Identify which cell holds the provided text, then report its [X, Y] central coordinate. 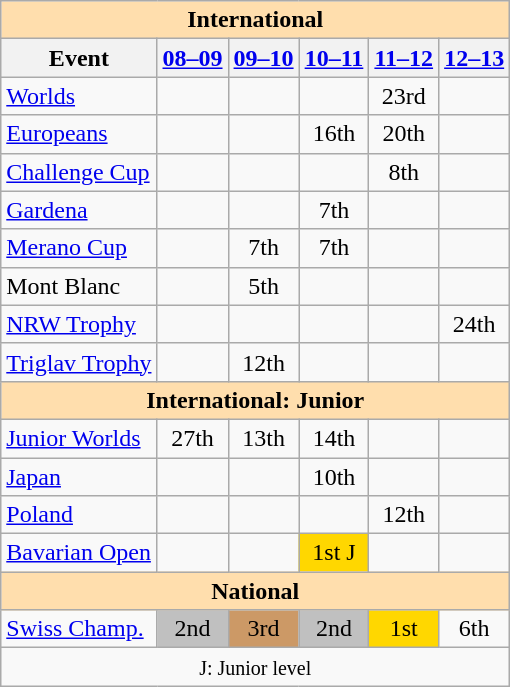
Worlds [79, 96]
3rd [264, 629]
Challenge Cup [79, 172]
National [256, 591]
13th [264, 438]
Merano Cup [79, 248]
09–10 [264, 58]
Swiss Champ. [79, 629]
08–09 [192, 58]
24th [474, 324]
11–12 [404, 58]
10th [334, 477]
International [256, 20]
12–13 [474, 58]
16th [334, 134]
1st [404, 629]
1st J [334, 553]
Triglav Trophy [79, 362]
23rd [404, 96]
Europeans [79, 134]
Event [79, 58]
Bavarian Open [79, 553]
NRW Trophy [79, 324]
J: Junior level [256, 667]
Gardena [79, 210]
27th [192, 438]
14th [334, 438]
6th [474, 629]
10–11 [334, 58]
20th [404, 134]
Junior Worlds [79, 438]
Poland [79, 515]
5th [264, 286]
8th [404, 172]
Japan [79, 477]
International: Junior [256, 400]
Mont Blanc [79, 286]
